Find where the given text appears and provide that cell's center as (X, Y) coordinate. 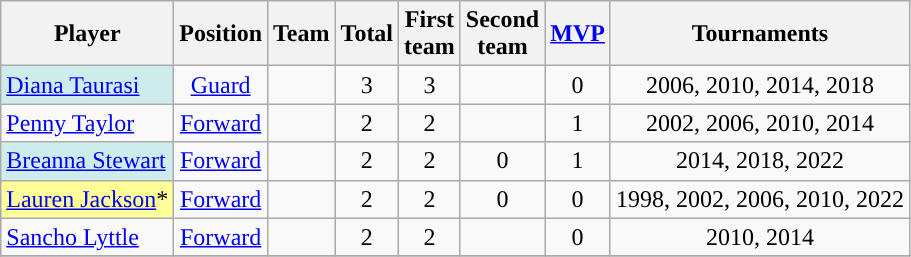
First team (430, 34)
Total (367, 34)
Guard (221, 85)
Team (302, 34)
Sancho Lyttle (88, 237)
Second team (502, 34)
2010, 2014 (760, 237)
2014, 2018, 2022 (760, 161)
Diana Taurasi (88, 85)
Position (221, 34)
MVP (578, 34)
Player (88, 34)
Lauren Jackson* (88, 199)
Tournaments (760, 34)
Penny Taylor (88, 123)
2006, 2010, 2014, 2018 (760, 85)
Breanna Stewart (88, 161)
2002, 2006, 2010, 2014 (760, 123)
1998, 2002, 2006, 2010, 2022 (760, 199)
